Identify which cell holds the provided text, then report its [X, Y] central coordinate. 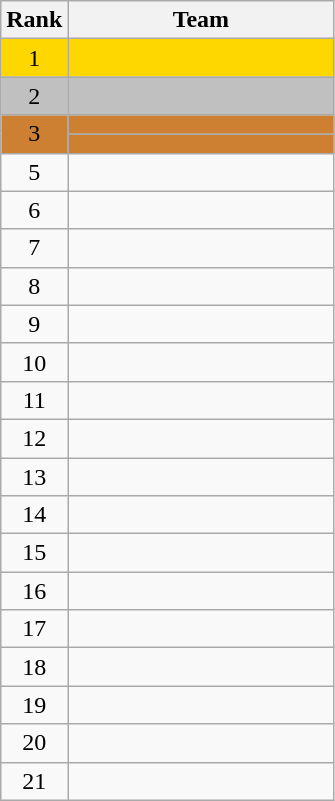
1 [34, 58]
19 [34, 705]
2 [34, 96]
10 [34, 362]
7 [34, 248]
16 [34, 591]
Rank [34, 20]
14 [34, 515]
9 [34, 324]
15 [34, 553]
17 [34, 629]
5 [34, 172]
13 [34, 477]
6 [34, 210]
3 [34, 134]
21 [34, 781]
20 [34, 743]
11 [34, 400]
18 [34, 667]
8 [34, 286]
12 [34, 438]
Team [201, 20]
